For the text-containing cell, return its midpoint in (x, y) coordinate format. 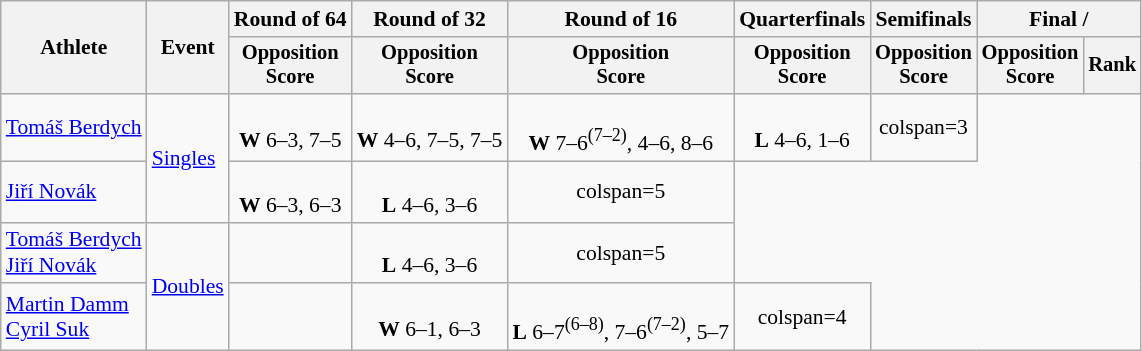
W 7–6(7–2), 4–6, 8–6 (620, 128)
Final / (1059, 19)
Round of 64 (290, 19)
Doubles (188, 286)
W 6–3, 7–5 (290, 128)
Singles (188, 158)
Quarterfinals (802, 19)
W 4–6, 7–5, 7–5 (430, 128)
Round of 16 (620, 19)
Rank (1112, 66)
L 4–6, 1–6 (802, 128)
Tomáš Berdych (74, 128)
Event (188, 48)
colspan=3 (924, 128)
W 6–3, 6–3 (290, 192)
Semifinals (924, 19)
Round of 32 (430, 19)
Tomáš BerdychJiří Novák (74, 252)
colspan=4 (802, 318)
Jiří Novák (74, 192)
Martin DammCyril Suk (74, 318)
W 6–1, 6–3 (430, 318)
Athlete (74, 48)
L 6–7(6–8), 7–6(7–2), 5–7 (620, 318)
